Output the [x, y] coordinate of the center of the cell containing the given text.  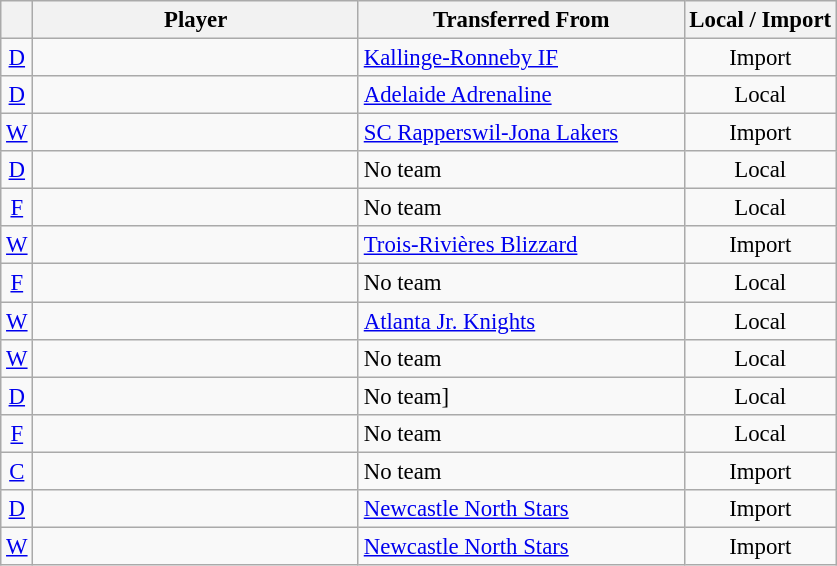
SC Rapperswil-Jona Lakers [521, 133]
C [17, 471]
No team] [521, 396]
Adelaide Adrenaline [521, 95]
Player [196, 20]
Kallinge-Ronneby IF [521, 58]
Trois-Rivières Blizzard [521, 245]
Transferred From [521, 20]
Atlanta Jr. Knights [521, 321]
Local / Import [760, 20]
